Return the (X, Y) coordinate for the center point of the cell that contains the specified text.  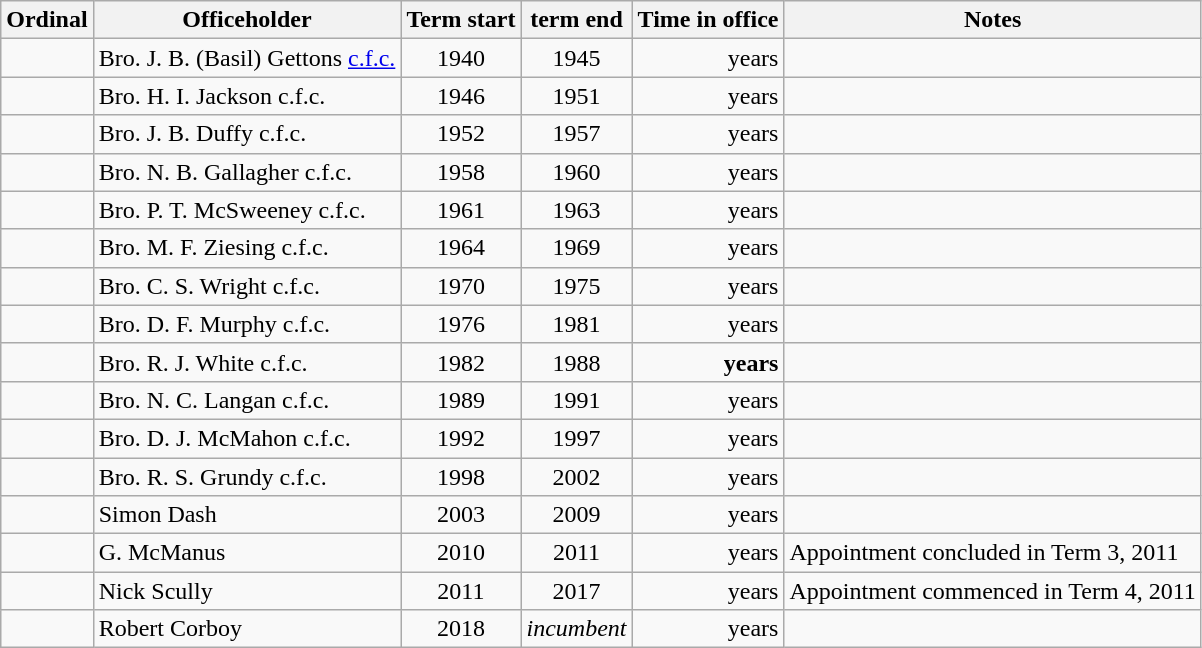
1982 (461, 362)
1997 (576, 438)
1940 (461, 58)
1963 (576, 210)
1945 (576, 58)
Simon Dash (247, 515)
2017 (576, 591)
1951 (576, 96)
Bro. P. T. McSweeney c.f.c. (247, 210)
Appointment commenced in Term 4, 2011 (992, 591)
2010 (461, 553)
Bro. D. J. McMahon c.f.c. (247, 438)
Appointment concluded in Term 3, 2011 (992, 553)
Nick Scully (247, 591)
Bro. J. B. Duffy c.f.c. (247, 134)
Bro. D. F. Murphy c.f.c. (247, 324)
1976 (461, 324)
1969 (576, 248)
1989 (461, 400)
1960 (576, 172)
1998 (461, 477)
1961 (461, 210)
Notes (992, 20)
1970 (461, 286)
Bro. J. B. (Basil) Gettons c.f.c. (247, 58)
Bro. H. I. Jackson c.f.c. (247, 96)
Bro. R. J. White c.f.c. (247, 362)
Bro. M. F. Ziesing c.f.c. (247, 248)
Robert Corboy (247, 629)
Time in office (708, 20)
Ordinal (47, 20)
Term start (461, 20)
G. McManus (247, 553)
1952 (461, 134)
1991 (576, 400)
term end (576, 20)
2018 (461, 629)
1946 (461, 96)
incumbent (576, 629)
1981 (576, 324)
1957 (576, 134)
Bro. C. S. Wright c.f.c. (247, 286)
1958 (461, 172)
1992 (461, 438)
Officeholder (247, 20)
2003 (461, 515)
2002 (576, 477)
Bro. N. B. Gallagher c.f.c. (247, 172)
1964 (461, 248)
Bro. N. C. Langan c.f.c. (247, 400)
Bro. R. S. Grundy c.f.c. (247, 477)
1988 (576, 362)
2009 (576, 515)
1975 (576, 286)
